Identify which cell holds the provided text, then report its (X, Y) central coordinate. 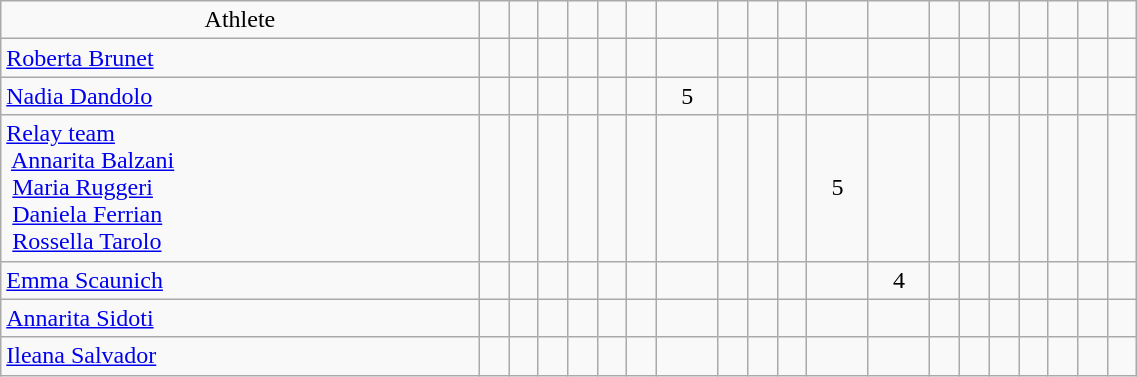
Athlete (240, 20)
Emma Scaunich (240, 280)
Roberta Brunet (240, 58)
Nadia Dandolo (240, 96)
Ileana Salvador (240, 356)
Annarita Sidoti (240, 318)
4 (899, 280)
Relay team Annarita Balzani Maria Ruggeri Daniela Ferrian Rossella Tarolo (240, 188)
